Detect which cell encompasses the target text, then output its [X, Y] center coordinate. 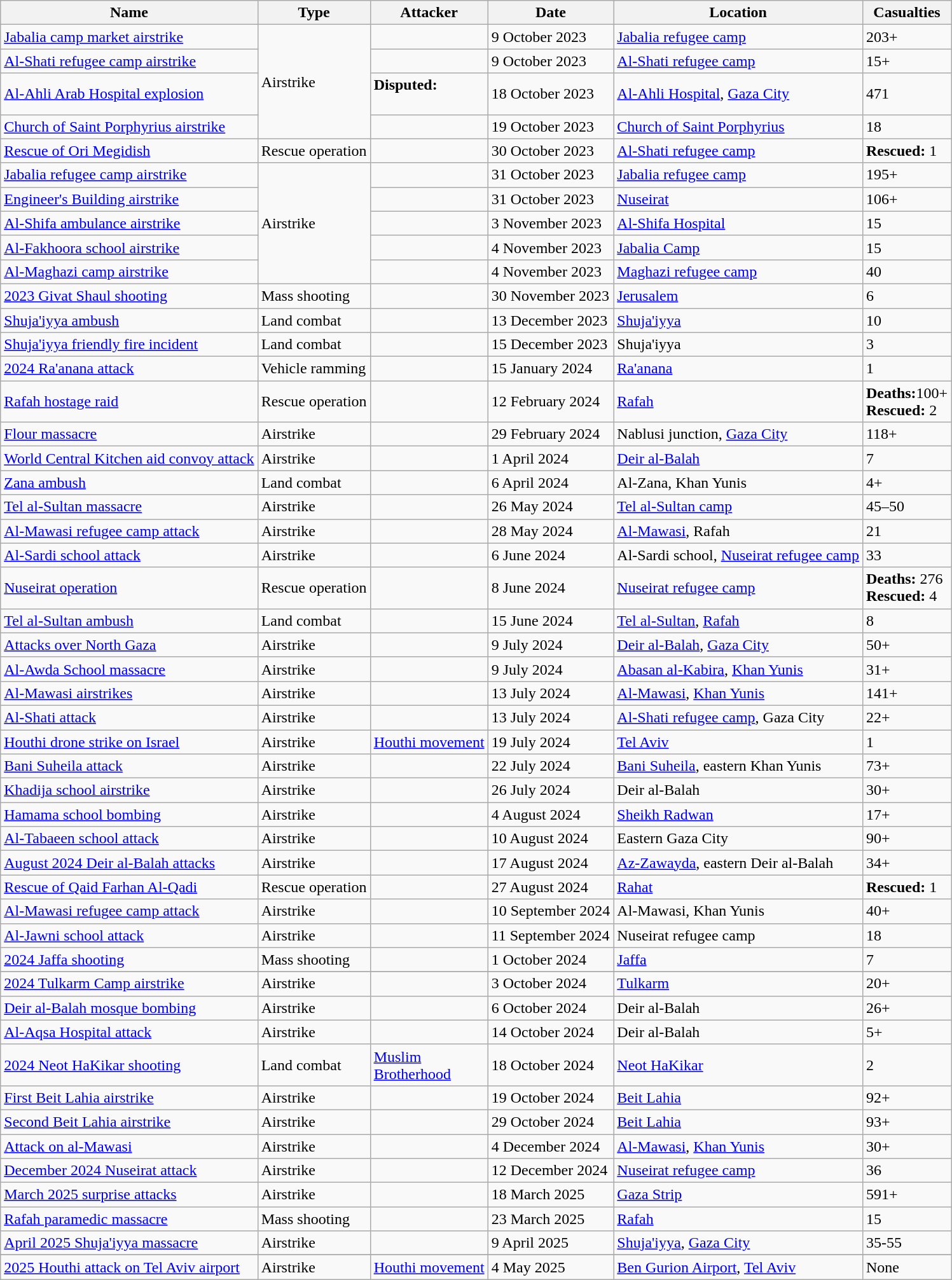
28 May 2024 [551, 531]
Rahat [738, 887]
18 March 2025 [551, 1195]
45–50 [907, 507]
None [907, 1267]
Disputed: [429, 94]
Nablusi junction, Gaza City [738, 434]
18 October 2023 [551, 94]
Ben Gurion Airport, Tel Aviv [738, 1267]
Abasan al-Kabira, Khan Yunis [738, 669]
Tel al-Sultan camp [738, 507]
Tel al-Sultan, Rafah [738, 621]
Nuseirat operation [129, 588]
15 December 2023 [551, 345]
Nuseirat [738, 199]
Deaths: 276Rescued: 4 [907, 588]
Rafah hostage raid [129, 402]
Al-Zana, Khan Yunis [738, 483]
Jabalia camp market airstrike [129, 37]
471 [907, 94]
Church of Saint Porphyrius [738, 127]
15 June 2024 [551, 621]
Tel al-Sultan massacre [129, 507]
Location [738, 13]
3 October 2024 [551, 984]
Deir al-Balah mosque bombing [129, 1008]
Tel Aviv [738, 742]
Engineer's Building airstrike [129, 199]
8 [907, 621]
2025 Houthi attack on Tel Aviv airport [129, 1267]
6 [907, 296]
141+ [907, 693]
33 [907, 555]
19 October 2023 [551, 127]
2024 Jaffa shooting [129, 960]
4 August 2024 [551, 815]
195+ [907, 175]
Date [551, 13]
Shuja'iyya ambush [129, 320]
22+ [907, 717]
203+ [907, 37]
3 [907, 345]
Al-Mawasi, Rafah [738, 531]
Tel al-Sultan ambush [129, 621]
73+ [907, 766]
Al-Shifa ambulance airstrike [129, 223]
Rafah paramedic massacre [129, 1219]
Jerusalem [738, 296]
18 October 2024 [551, 1064]
4 December 2024 [551, 1146]
Deaths:100+Rescued: 2 [907, 402]
13 December 2023 [551, 320]
Al-Maghazi camp airstrike [129, 272]
Eastern Gaza City [738, 839]
World Central Kitchen aid convoy attack [129, 458]
2024 Tulkarm Camp airstrike [129, 984]
Az-Zawayda, eastern Deir al-Balah [738, 863]
August 2024 Deir al-Balah attacks [129, 863]
Al-Aqsa Hospital attack [129, 1032]
21 [907, 531]
17 August 2024 [551, 863]
6 June 2024 [551, 555]
4 May 2025 [551, 1267]
Jabalia refugee camp airstrike [129, 175]
12 December 2024 [551, 1171]
22 July 2024 [551, 766]
Neot HaKikar [738, 1064]
15 January 2024 [551, 369]
Al-Shati refugee camp airstrike [129, 61]
Al-Shati attack [129, 717]
Houthi drone strike on Israel [129, 742]
Shuja'iyya, Gaza City [738, 1243]
19 October 2024 [551, 1098]
40 [907, 272]
Al-Shati refugee camp, Gaza City [738, 717]
Shuja'iyya friendly fire incident [129, 345]
Khadija school airstrike [129, 790]
Hamama school bombing [129, 815]
106+ [907, 199]
Gaza Strip [738, 1195]
118+ [907, 434]
11 September 2024 [551, 935]
Jaffa [738, 960]
Attacks over North Gaza [129, 645]
Al-Shifa Hospital [738, 223]
40+ [907, 911]
36 [907, 1171]
April 2025 Shuja'iyya massacre [129, 1243]
2 [907, 1064]
Rescue of Ori Megidish [129, 151]
Al-Awda School massacre [129, 669]
1 October 2024 [551, 960]
Al-Jawni school attack [129, 935]
10 September 2024 [551, 911]
Bani Suheila, eastern Khan Yunis [738, 766]
Maghazi refugee camp [738, 272]
Attacker [429, 13]
591+ [907, 1195]
Rescue of Qaid Farhan Al-Qadi [129, 887]
Al-Sardi school, Nuseirat refugee camp [738, 555]
Bani Suheila attack [129, 766]
Type [314, 13]
Sheikh Radwan [738, 815]
Jabalia Camp [738, 247]
Vehicle ramming [314, 369]
19 July 2024 [551, 742]
6 October 2024 [551, 1008]
14 October 2024 [551, 1032]
93+ [907, 1122]
Al-Mawasi airstrikes [129, 693]
30 October 2023 [551, 151]
9 April 2025 [551, 1243]
Al-Ahli Hospital, Gaza City [738, 94]
Muslim Brotherhood [429, 1064]
2023 Givat Shaul shooting [129, 296]
15+ [907, 61]
29 February 2024 [551, 434]
20+ [907, 984]
8 June 2024 [551, 588]
90+ [907, 839]
March 2025 surprise attacks [129, 1195]
1 April 2024 [551, 458]
31+ [907, 669]
10 [907, 320]
12 February 2024 [551, 402]
Casualties [907, 13]
Name [129, 13]
Flour massacre [129, 434]
23 March 2025 [551, 1219]
26+ [907, 1008]
4+ [907, 483]
5+ [907, 1032]
Ra'anana [738, 369]
27 August 2024 [551, 887]
10 August 2024 [551, 839]
30 November 2023 [551, 296]
29 October 2024 [551, 1122]
Attack on al-Mawasi [129, 1146]
3 November 2023 [551, 223]
Church of Saint Porphyrius airstrike [129, 127]
Zana ambush [129, 483]
26 May 2024 [551, 507]
Tulkarm [738, 984]
Al-Sardi school attack [129, 555]
Al-Tabaeen school attack [129, 839]
Al-Fakhoora school airstrike [129, 247]
Deir al-Balah, Gaza City [738, 645]
50+ [907, 645]
6 April 2024 [551, 483]
Second Beit Lahia airstrike [129, 1122]
2024 Ra'anana attack [129, 369]
First Beit Lahia airstrike [129, 1098]
17+ [907, 815]
34+ [907, 863]
Al-Ahli Arab Hospital explosion [129, 94]
2024 Neot HaKikar shooting [129, 1064]
December 2024 Nuseirat attack [129, 1171]
26 July 2024 [551, 790]
35-55 [907, 1243]
92+ [907, 1098]
